Search for the cell housing the specified text and yield its (x, y) center coordinate. 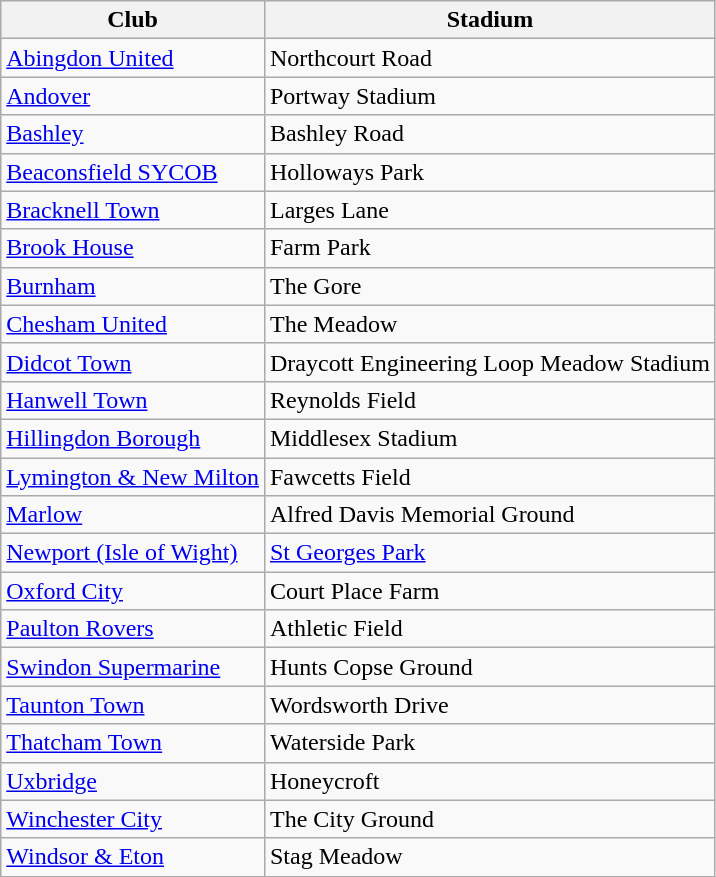
Bracknell Town (133, 210)
Marlow (133, 515)
Fawcetts Field (490, 477)
Thatcham Town (133, 743)
The Meadow (490, 324)
Brook House (133, 248)
Stadium (490, 20)
Club (133, 20)
Chesham United (133, 324)
Draycott Engineering Loop Meadow Stadium (490, 362)
Northcourt Road (490, 58)
Newport (Isle of Wight) (133, 553)
Wordsworth Drive (490, 705)
Larges Lane (490, 210)
Burnham (133, 286)
Beaconsfield SYCOB (133, 172)
Bashley Road (490, 134)
Farm Park (490, 248)
Portway Stadium (490, 96)
Reynolds Field (490, 400)
Court Place Farm (490, 591)
Alfred Davis Memorial Ground (490, 515)
Waterside Park (490, 743)
Abingdon United (133, 58)
Athletic Field (490, 629)
Middlesex Stadium (490, 438)
Taunton Town (133, 705)
Andover (133, 96)
The Gore (490, 286)
Swindon Supermarine (133, 667)
Stag Meadow (490, 857)
Hillingdon Borough (133, 438)
Uxbridge (133, 781)
Oxford City (133, 591)
Hanwell Town (133, 400)
The City Ground (490, 819)
Didcot Town (133, 362)
Holloways Park (490, 172)
Windsor & Eton (133, 857)
Paulton Rovers (133, 629)
St Georges Park (490, 553)
Honeycroft (490, 781)
Winchester City (133, 819)
Lymington & New Milton (133, 477)
Hunts Copse Ground (490, 667)
Bashley (133, 134)
